Scan for the cell matching the given text and deliver its (X, Y) coordinate at center. 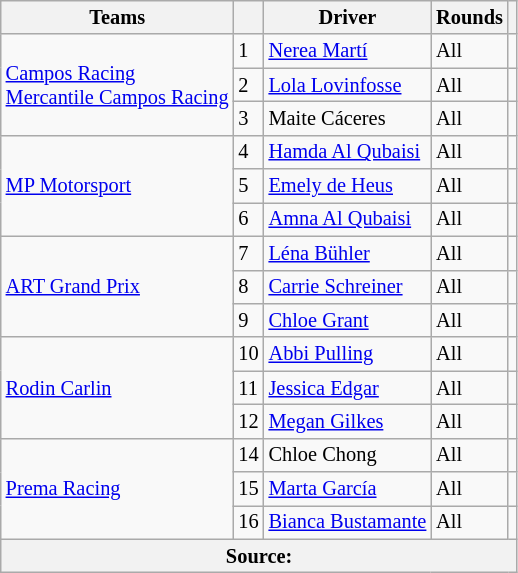
Nerea Martí (348, 51)
Hamda Al Qubaisi (348, 152)
Source: (260, 556)
MP Motorsport (118, 186)
Lola Lovinfosse (348, 85)
Rounds (470, 17)
Bianca Bustamante (348, 522)
Chloe Chong (348, 455)
Campos Racing Mercantile Campos Racing (118, 84)
Jessica Edgar (348, 388)
Marta García (348, 489)
7 (249, 253)
Prema Racing (118, 488)
ART Grand Prix (118, 286)
14 (249, 455)
11 (249, 388)
10 (249, 354)
Teams (118, 17)
8 (249, 287)
4 (249, 152)
15 (249, 489)
5 (249, 186)
Megan Gilkes (348, 421)
Rodin Carlin (118, 388)
3 (249, 118)
Amna Al Qubaisi (348, 219)
9 (249, 320)
12 (249, 421)
6 (249, 219)
16 (249, 522)
2 (249, 85)
1 (249, 51)
Carrie Schreiner (348, 287)
Maite Cáceres (348, 118)
Léna Bühler (348, 253)
Emely de Heus (348, 186)
Abbi Pulling (348, 354)
Driver (348, 17)
Chloe Grant (348, 320)
